Pinpoint the cell where the given text exists, returning its [x, y] midpoint coordinate. 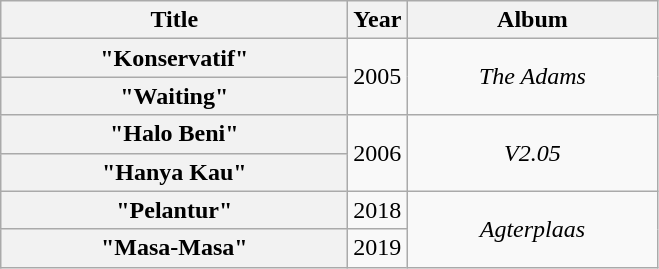
The Adams [532, 77]
"Waiting" [174, 96]
"Hanya Kau" [174, 172]
2019 [378, 248]
"Halo Beni" [174, 134]
Agterplaas [532, 229]
2006 [378, 153]
V2.05 [532, 153]
Year [378, 20]
"Pelantur" [174, 210]
Title [174, 20]
Album [532, 20]
"Masa-Masa" [174, 248]
2005 [378, 77]
"Konservatif" [174, 58]
2018 [378, 210]
